Pinpoint the cell where the given text exists, returning its (x, y) midpoint coordinate. 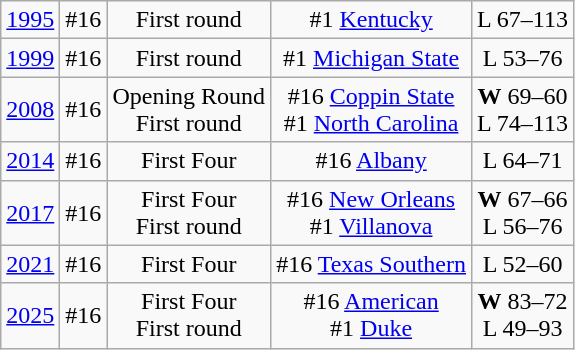
1999 (30, 58)
2014 (30, 161)
W 69–60L 74–113 (523, 110)
L 67–113 (523, 20)
Opening RoundFirst round (189, 110)
#16 Texas Southern (372, 264)
#16 New Orleans#1 Villanova (372, 212)
1995 (30, 20)
L 64–71 (523, 161)
2025 (30, 316)
2021 (30, 264)
L 52–60 (523, 264)
W 83–72L 49–93 (523, 316)
2017 (30, 212)
#1 Kentucky (372, 20)
L 53–76 (523, 58)
#16 Coppin State#1 North Carolina (372, 110)
#1 Michigan State (372, 58)
2008 (30, 110)
W 67–66L 56–76 (523, 212)
#16 American#1 Duke (372, 316)
#16 Albany (372, 161)
